Capture the cell that displays the provided text and extract its (X, Y) central coordinate. 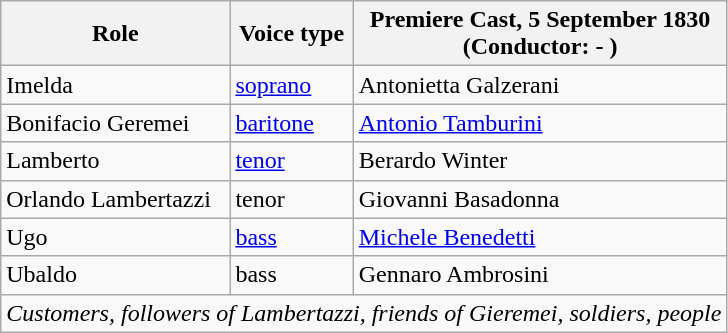
Customers, followers of Lambertazzi, friends of Gieremei, soldiers, people (364, 313)
Premiere Cast, 5 September 1830(Conductor: - ) (540, 34)
soprano (292, 85)
Antonio Tamburini (540, 123)
Lamberto (116, 161)
Antonietta Galzerani (540, 85)
Orlando Lambertazzi (116, 199)
Bonifacio Geremei (116, 123)
baritone (292, 123)
Ubaldo (116, 275)
Gennaro Ambrosini (540, 275)
Voice type (292, 34)
Imelda (116, 85)
Berardo Winter (540, 161)
Ugo (116, 237)
Michele Benedetti (540, 237)
Role (116, 34)
Giovanni Basadonna (540, 199)
